Pinpoint the cell where the given text exists, returning its (X, Y) midpoint coordinate. 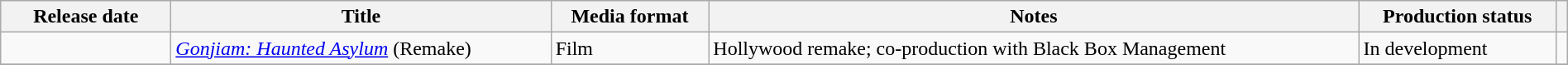
Hollywood remake; co-production with Black Box Management (1034, 48)
Media format (630, 17)
In development (1457, 48)
Production status (1457, 17)
Title (361, 17)
Film (630, 48)
Release date (86, 17)
Gonjiam: Haunted Asylum (Remake) (361, 48)
Notes (1034, 17)
